Detect which cell encompasses the target text, then output its (x, y) center coordinate. 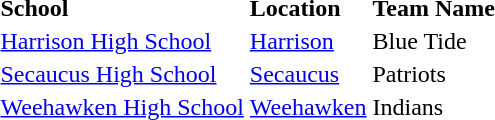
Harrison (308, 41)
Secaucus (308, 74)
